Detect which cell encompasses the target text, then output its [x, y] center coordinate. 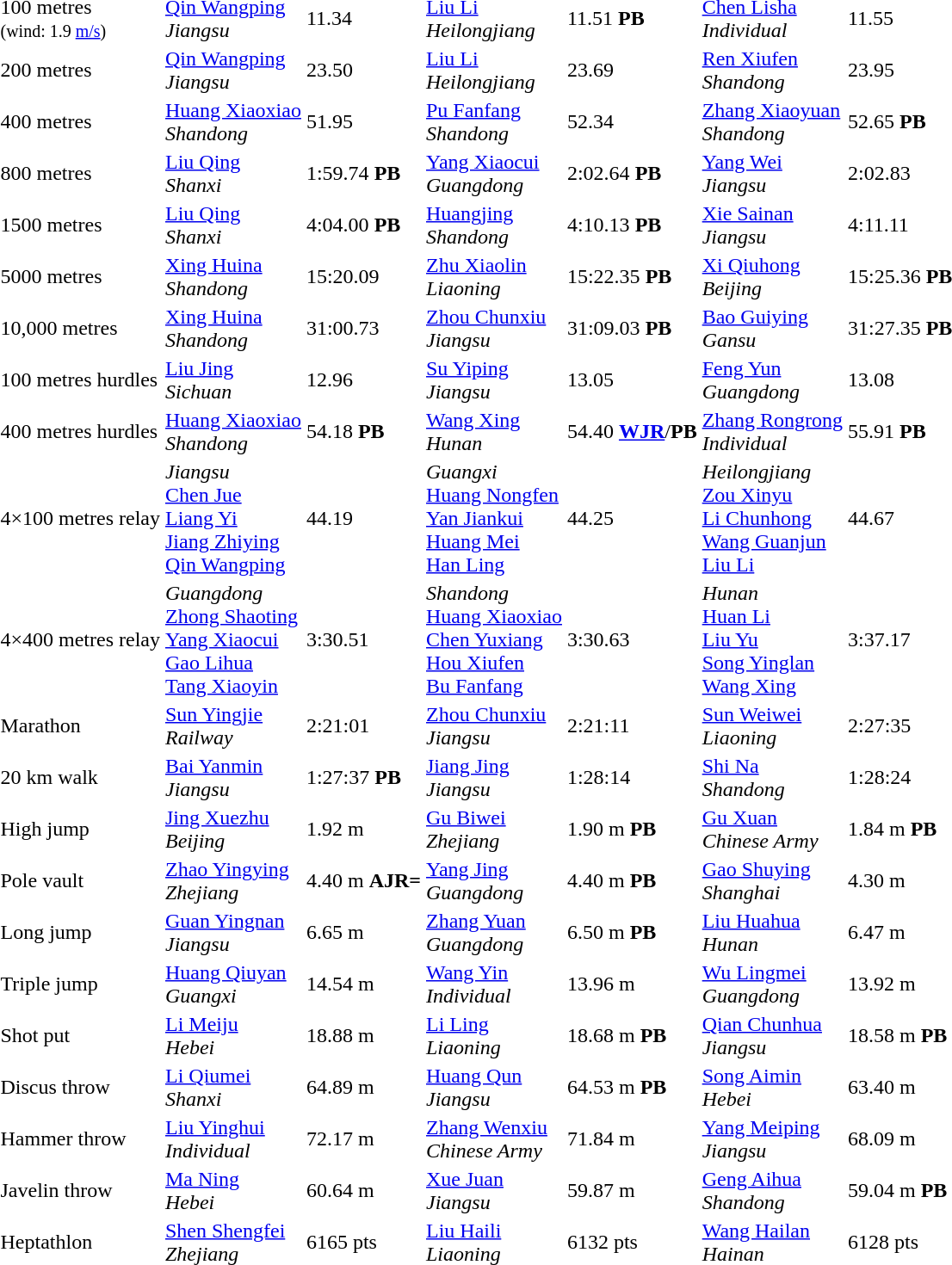
1.92 m [363, 830]
Bai YanminJiangsu [232, 778]
6.65 m [363, 933]
Yang MeipingJiangsu [772, 1139]
2:02.64 PB [632, 174]
31:00.73 [363, 329]
4:04.00 PB [363, 225]
71.84 m [632, 1139]
Li MeijuHebei [232, 1036]
15:20.09 [363, 277]
GuangdongZhong ShaotingYang XiaocuiGao LihuaTang Xiaoyin [232, 639]
Yang JingGuangdong [494, 881]
1.90 m PB [632, 830]
13.05 [632, 380]
Xie SainanJiangsu [772, 225]
Huang QiuyanGuangxi [232, 984]
60.64 m [363, 1191]
23.50 [363, 71]
Liu HuahuaHunan [772, 933]
3:30.63 [632, 639]
72.17 m [363, 1139]
6.50 m PB [632, 933]
2:21:11 [632, 726]
1:27:37 PB [363, 778]
Pu FanfangShandong [494, 122]
Zhang WenxiuChinese Army [494, 1139]
HeilongjiangZou XinyuLi ChunhongWang GuanjunLiu Li [772, 518]
Gu BiweiZhejiang [494, 830]
Guan YingnanJiangsu [232, 933]
1:28:14 [632, 778]
23.69 [632, 71]
Wang XingHunan [494, 432]
Zhang XiaoyuanShandong [772, 122]
44.19 [363, 518]
31:09.03 PB [632, 329]
12.96 [363, 380]
Liu YinghuiIndividual [232, 1139]
4:10.13 PB [632, 225]
Zhao YingyingZhejiang [232, 881]
18.68 m PB [632, 1036]
Shi NaShandong [772, 778]
14.54 m [363, 984]
54.18 PB [363, 432]
18.88 m [363, 1036]
Zhang YuanGuangdong [494, 933]
Jing XuezhuBeijing [232, 830]
59.87 m [632, 1191]
Wu LingmeiGuangdong [772, 984]
Li LingLiaoning [494, 1036]
Gu XuanChinese Army [772, 830]
Yang WeiJiangsu [772, 174]
2:21:01 [363, 726]
GuangxiHuang NongfenYan JiankuiHuang MeiHan Ling [494, 518]
Feng YunGuangdong [772, 380]
52.34 [632, 122]
Bao GuiyingGansu [772, 329]
3:30.51 [363, 639]
Qian ChunhuaJiangsu [772, 1036]
51.95 [363, 122]
Ma NingHebei [232, 1191]
15:22.35 PB [632, 277]
Huang QunJiangsu [494, 1088]
44.25 [632, 518]
Xue JuanJiangsu [494, 1191]
Zhu XiaolinLiaoning [494, 277]
Li QiumeiShanxi [232, 1088]
Su YipingJiangsu [494, 380]
Jiang JingJiangsu [494, 778]
Zhang RongrongIndividual [772, 432]
ShandongHuang XiaoxiaoChen YuxiangHou XiufenBu Fanfang [494, 639]
JiangsuChen JueLiang YiJiang ZhiyingQin Wangping [232, 518]
4.40 m AJR= [363, 881]
Liu JingSichuan [232, 380]
Yang XiaocuiGuangdong [494, 174]
Sun YingjieRailway [232, 726]
Xi QiuhongBeijing [772, 277]
64.53 m PB [632, 1088]
Gao ShuyingShanghai [772, 881]
Wang YinIndividual [494, 984]
64.89 m [363, 1088]
Song AiminHebei [772, 1088]
1:59.74 PB [363, 174]
HuangjingShandong [494, 225]
Liu LiHeilongjiang [494, 71]
54.40 WJR/PB [632, 432]
13.96 m [632, 984]
Qin WangpingJiangsu [232, 71]
HunanHuan LiLiu YuSong YinglanWang Xing [772, 639]
Ren XiufenShandong [772, 71]
Geng AihuaShandong [772, 1191]
4.40 m PB [632, 881]
Sun WeiweiLiaoning [772, 726]
